Find where the given text appears and provide that cell's center as (x, y) coordinate. 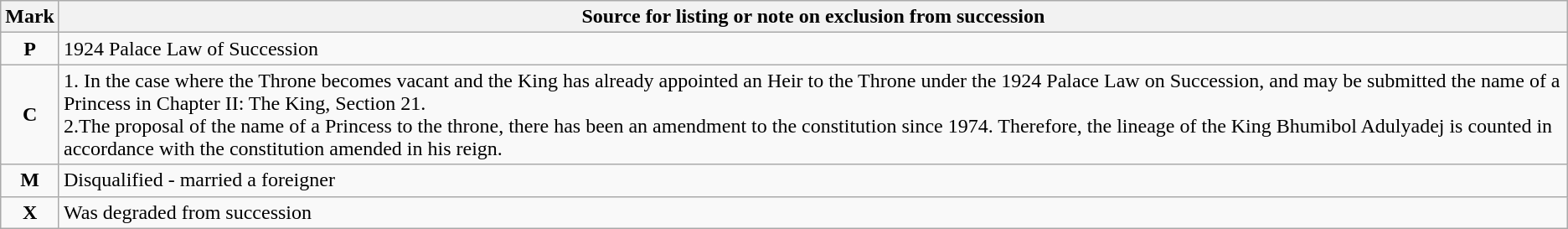
Source for listing or note on exclusion from succession (812, 17)
Disqualified - married a foreigner (812, 180)
P (30, 49)
1924 Palace Law of Succession (812, 49)
Mark (30, 17)
X (30, 212)
M (30, 180)
Was degraded from succession (812, 212)
C (30, 114)
